Locate the cell with the specified text and output its (X, Y) center coordinate. 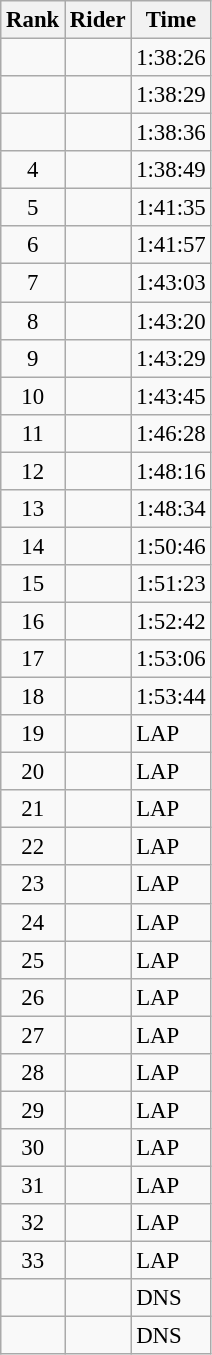
1:48:34 (171, 509)
1:51:23 (171, 584)
14 (33, 546)
15 (33, 584)
27 (33, 1035)
5 (33, 208)
7 (33, 283)
13 (33, 509)
25 (33, 960)
1:50:46 (171, 546)
1:38:36 (171, 133)
1:43:45 (171, 396)
1:38:29 (171, 95)
31 (33, 1185)
1:41:57 (171, 245)
26 (33, 997)
24 (33, 922)
23 (33, 885)
18 (33, 697)
1:43:20 (171, 321)
20 (33, 772)
1:43:29 (171, 358)
1:38:49 (171, 170)
1:41:35 (171, 208)
1:48:16 (171, 471)
1:52:42 (171, 621)
1:53:06 (171, 659)
16 (33, 621)
Rank (33, 20)
10 (33, 396)
Time (171, 20)
1:53:44 (171, 697)
22 (33, 847)
30 (33, 1148)
21 (33, 809)
32 (33, 1223)
1:38:26 (171, 58)
9 (33, 358)
19 (33, 734)
11 (33, 433)
8 (33, 321)
29 (33, 1110)
28 (33, 1073)
1:46:28 (171, 433)
6 (33, 245)
1:43:03 (171, 283)
17 (33, 659)
Rider (98, 20)
4 (33, 170)
12 (33, 471)
33 (33, 1261)
